Provide the [X, Y] coordinate of the cell's center where the given text is located.  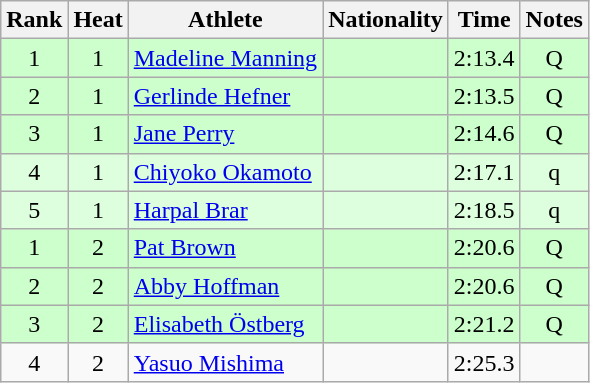
Pat Brown [225, 248]
Yasuo Mishima [225, 362]
2:18.5 [484, 210]
2:13.4 [484, 58]
2:21.2 [484, 324]
Jane Perry [225, 134]
Chiyoko Okamoto [225, 172]
5 [34, 210]
2:14.6 [484, 134]
Athlete [225, 20]
Madeline Manning [225, 58]
2:17.1 [484, 172]
Elisabeth Östberg [225, 324]
Nationality [386, 20]
Time [484, 20]
Gerlinde Hefner [225, 96]
2:25.3 [484, 362]
2:13.5 [484, 96]
Rank [34, 20]
Harpal Brar [225, 210]
Notes [554, 20]
Heat [98, 20]
Abby Hoffman [225, 286]
